Pinpoint the cell where the given text exists, returning its [x, y] midpoint coordinate. 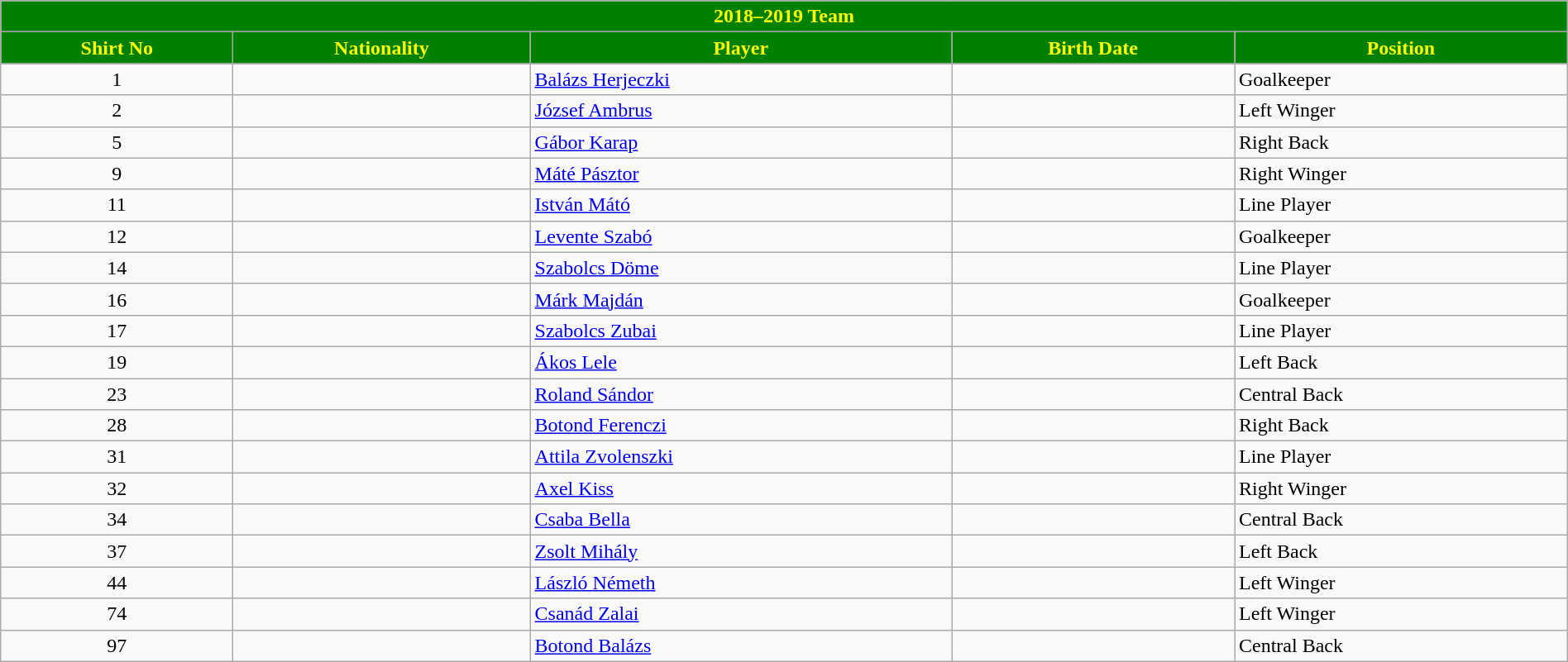
Ákos Lele [741, 362]
Levente Szabó [741, 236]
16 [117, 299]
9 [117, 174]
József Ambrus [741, 111]
Csanád Zalai [741, 614]
Botond Ferenczi [741, 426]
Botond Balázs [741, 645]
Nationality [382, 48]
Birth Date [1093, 48]
12 [117, 236]
14 [117, 268]
17 [117, 331]
Roland Sándor [741, 394]
Márk Majdán [741, 299]
Attila Zvolenszki [741, 457]
2 [117, 111]
Position [1401, 48]
74 [117, 614]
28 [117, 426]
32 [117, 488]
23 [117, 394]
11 [117, 205]
2018–2019 Team [784, 17]
Szabolcs Zubai [741, 331]
34 [117, 520]
5 [117, 142]
Szabolcs Döme [741, 268]
Zsolt Mihály [741, 551]
Máté Pásztor [741, 174]
44 [117, 583]
Player [741, 48]
37 [117, 551]
31 [117, 457]
Shirt No [117, 48]
19 [117, 362]
Gábor Karap [741, 142]
97 [117, 645]
Csaba Bella [741, 520]
Axel Kiss [741, 488]
László Németh [741, 583]
1 [117, 79]
István Mátó [741, 205]
Balázs Herjeczki [741, 79]
